Identify which cell holds the provided text, then report its (X, Y) central coordinate. 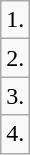
2. (16, 58)
4. (16, 134)
3. (16, 96)
1. (16, 20)
